Pinpoint the cell where the given text exists, returning its (X, Y) midpoint coordinate. 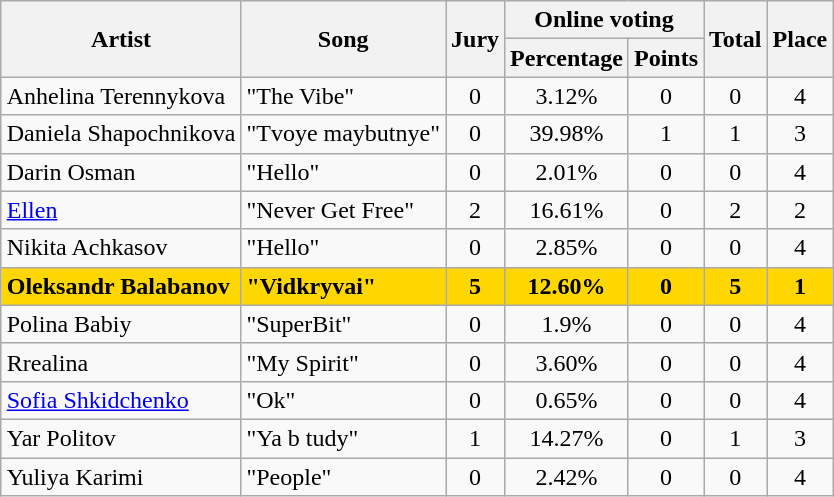
Nikita Achkasov (121, 248)
Artist (121, 39)
Online voting (604, 20)
Percentage (567, 58)
2.42% (567, 477)
"Never Get Free" (344, 210)
"Vidkryvai" (344, 286)
Polina Babiy (121, 324)
Oleksandr Balabanov (121, 286)
39.98% (567, 134)
Total (736, 39)
Yar Politov (121, 438)
"My Spirit" (344, 362)
Song (344, 39)
Ellen (121, 210)
Rrealina (121, 362)
Darin Osman (121, 172)
2.01% (567, 172)
16.61% (567, 210)
14.27% (567, 438)
"SuperBit" (344, 324)
1.9% (567, 324)
12.60% (567, 286)
Jury (476, 39)
2.85% (567, 248)
0.65% (567, 400)
"Ok" (344, 400)
Yuliya Karimi (121, 477)
Sofia Shkidchenko (121, 400)
"Tvoye maybutnye" (344, 134)
"The Vibe" (344, 96)
Daniela Shapochnikova (121, 134)
3.60% (567, 362)
Anhelina Terennykova (121, 96)
Place (800, 39)
"Ya b tudy" (344, 438)
3.12% (567, 96)
"People" (344, 477)
Points (666, 58)
